Search for the cell housing the specified text and yield its [x, y] center coordinate. 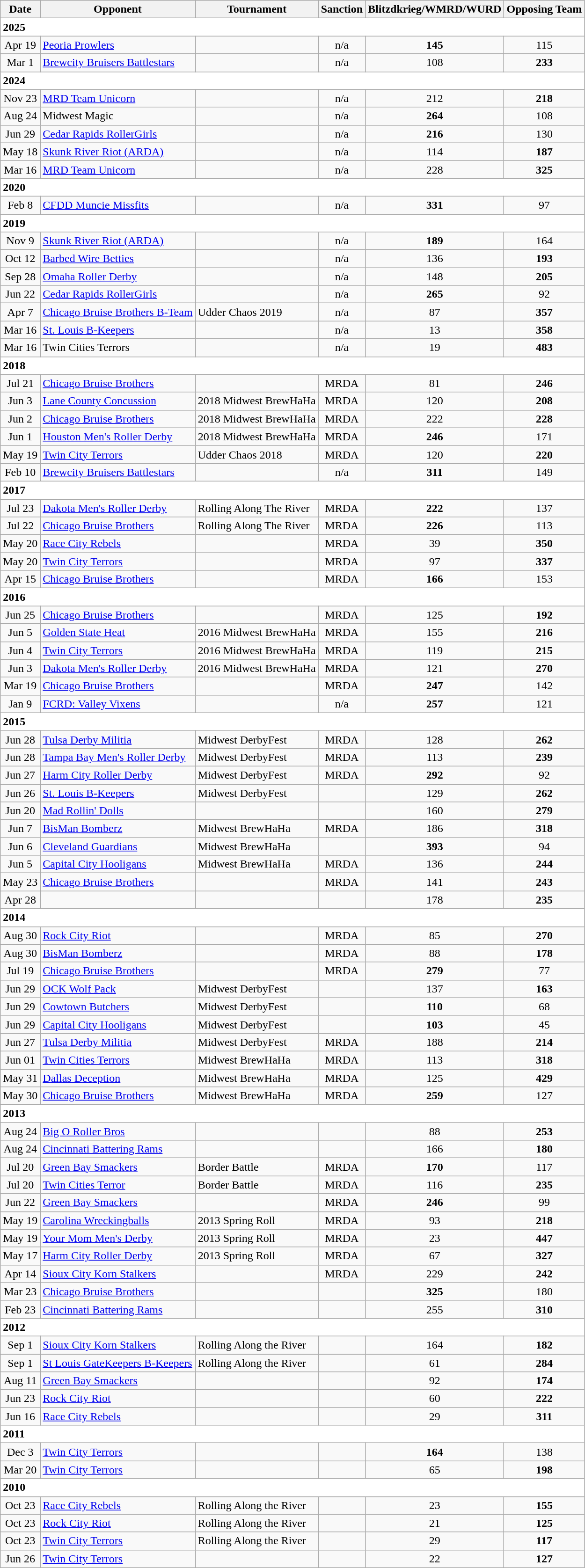
Nov 9 [21, 241]
Aug 11 [21, 1381]
358 [544, 330]
129 [435, 793]
Jun 25 [21, 615]
2020 [292, 187]
220 [544, 454]
Jul 22 [21, 526]
Jun 23 [21, 1399]
Jun 20 [21, 811]
198 [544, 1470]
81 [435, 383]
148 [435, 277]
331 [435, 205]
163 [544, 989]
99 [544, 1203]
128 [435, 739]
160 [435, 811]
130 [544, 134]
Jun 6 [21, 846]
337 [544, 562]
259 [435, 1096]
310 [544, 1309]
Chicago Bruise Brothers B-Team [118, 312]
Peoria Prowlers [118, 45]
Oct 12 [21, 259]
239 [544, 757]
Jun 16 [21, 1416]
116 [435, 1185]
2014 [292, 918]
87 [435, 312]
149 [544, 472]
327 [544, 1256]
Jul 19 [21, 971]
2012 [292, 1327]
2016 [292, 597]
FCRD: Valley Vixens [118, 704]
Midwest Magic [118, 116]
357 [544, 312]
Lane County Concussion [118, 401]
OCK Wolf Pack [118, 989]
429 [544, 1078]
Cleveland Guardians [118, 846]
115 [544, 45]
St Louis GateKeepers B-Keepers [118, 1363]
2025 [292, 27]
2010 [292, 1488]
Your Mom Men's Derby [118, 1238]
Mar 19 [21, 686]
2018 [292, 365]
Mar 23 [21, 1291]
May 31 [21, 1078]
265 [435, 294]
Mar 20 [21, 1470]
187 [544, 152]
Big O Roller Bros [118, 1131]
Omaha Roller Derby [118, 277]
Carolina Wreckingballs [118, 1220]
2019 [292, 223]
May 17 [21, 1256]
Dallas Deception [118, 1078]
119 [435, 650]
CFDD Muncie Missfits [118, 205]
182 [544, 1345]
253 [544, 1131]
257 [435, 704]
171 [544, 437]
244 [544, 864]
Sanction [342, 9]
233 [544, 63]
77 [544, 971]
67 [435, 1256]
2015 [292, 722]
Jun 4 [21, 650]
Blitzdkrieg/WMRD/WURD [435, 9]
Jan 9 [21, 704]
22 [435, 1559]
193 [544, 259]
174 [544, 1381]
110 [435, 1006]
Udder Chaos 2019 [256, 312]
Date [21, 9]
142 [544, 686]
21 [435, 1523]
192 [544, 615]
Feb 8 [21, 205]
Dec 3 [21, 1452]
264 [435, 116]
2013 [292, 1114]
2017 [292, 490]
229 [435, 1274]
93 [435, 1220]
212 [435, 98]
Sep 28 [21, 277]
208 [544, 401]
Mar 1 [21, 63]
103 [435, 1024]
94 [544, 846]
Houston Men's Roller Derby [118, 437]
2011 [292, 1434]
Nov 23 [21, 98]
145 [435, 45]
Udder Chaos 2018 [256, 454]
2024 [292, 80]
483 [544, 348]
68 [544, 1006]
Feb 10 [21, 472]
Barbed Wire Betties [118, 259]
447 [544, 1238]
393 [435, 846]
Jun 1 [21, 437]
60 [435, 1399]
61 [435, 1363]
284 [544, 1363]
Opponent [118, 9]
153 [544, 579]
255 [435, 1309]
Jun 01 [21, 1060]
45 [544, 1024]
247 [435, 686]
226 [435, 526]
Tournament [256, 9]
Mad Rollin' Dolls [118, 811]
Jun 2 [21, 419]
Apr 15 [21, 579]
350 [544, 544]
Tampa Bay Men's Roller Derby [118, 757]
243 [544, 882]
Jul 23 [21, 508]
Apr 19 [21, 45]
242 [544, 1274]
138 [544, 1452]
186 [435, 829]
Apr 14 [21, 1274]
Golden State Heat [118, 633]
170 [435, 1167]
292 [435, 775]
May 30 [21, 1096]
39 [435, 544]
215 [544, 650]
85 [435, 935]
May 18 [21, 152]
19 [435, 348]
May 23 [21, 882]
Cowtown Butchers [118, 1006]
205 [544, 277]
Jun 7 [21, 829]
141 [435, 882]
65 [435, 1470]
189 [435, 241]
Apr 28 [21, 900]
13 [435, 330]
Feb 23 [21, 1309]
214 [544, 1042]
Opposing Team [544, 9]
Twin Cities Terror [118, 1185]
Apr 7 [21, 312]
Jul 21 [21, 383]
114 [435, 152]
188 [435, 1042]
